Output the (x, y) coordinate of the center of the cell containing the given text.  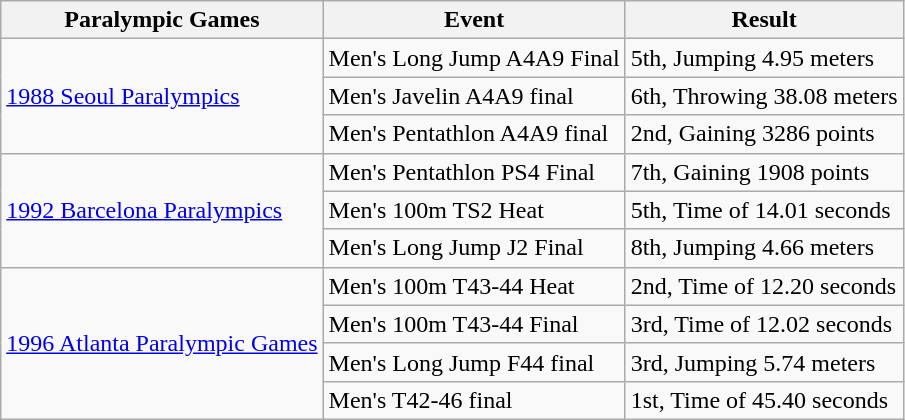
Men's 100m T43-44 Final (474, 324)
1st, Time of 45.40 seconds (764, 400)
Event (474, 20)
7th, Gaining 1908 points (764, 172)
2nd, Time of 12.20 seconds (764, 286)
1996 Atlanta Paralympic Games (162, 343)
Men's Pentathlon PS4 Final (474, 172)
6th, Throwing 38.08 meters (764, 96)
5th, Jumping 4.95 meters (764, 58)
Men's Long Jump F44 final (474, 362)
Men's 100m T43-44 Heat (474, 286)
Men's T42-46 final (474, 400)
Men's Long Jump J2 Final (474, 248)
1992 Barcelona Paralympics (162, 210)
Men's Javelin A4A9 final (474, 96)
Men's 100m TS2 Heat (474, 210)
Men's Long Jump A4A9 Final (474, 58)
8th, Jumping 4.66 meters (764, 248)
3rd, Time of 12.02 seconds (764, 324)
1988 Seoul Paralympics (162, 96)
Men's Pentathlon A4A9 final (474, 134)
5th, Time of 14.01 seconds (764, 210)
Paralympic Games (162, 20)
Result (764, 20)
2nd, Gaining 3286 points (764, 134)
3rd, Jumping 5.74 meters (764, 362)
